Locate the cell with the specified text and output its [X, Y] center coordinate. 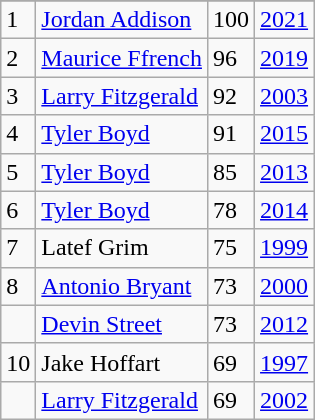
1 [18, 20]
3 [18, 96]
1999 [284, 248]
2019 [284, 58]
2002 [284, 400]
8 [18, 286]
Devin Street [122, 324]
Antonio Bryant [122, 286]
91 [230, 134]
2000 [284, 286]
92 [230, 96]
2003 [284, 96]
Maurice Ffrench [122, 58]
5 [18, 172]
2012 [284, 324]
78 [230, 210]
75 [230, 248]
2021 [284, 20]
2 [18, 58]
Jake Hoffart [122, 362]
Latef Grim [122, 248]
Jordan Addison [122, 20]
85 [230, 172]
10 [18, 362]
2015 [284, 134]
96 [230, 58]
6 [18, 210]
100 [230, 20]
2013 [284, 172]
4 [18, 134]
2014 [284, 210]
1997 [284, 362]
7 [18, 248]
